Capture the cell that displays the provided text and extract its [X, Y] central coordinate. 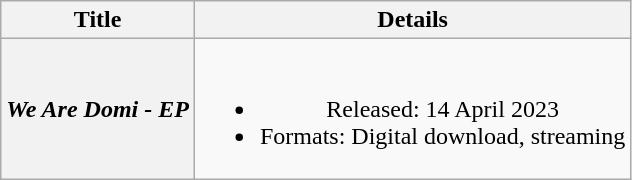
Released: 14 April 2023Formats: Digital download, streaming [412, 109]
Details [412, 20]
Title [98, 20]
We Are Domi - EP [98, 109]
